Find where the given text appears and provide that cell's center as [x, y] coordinate. 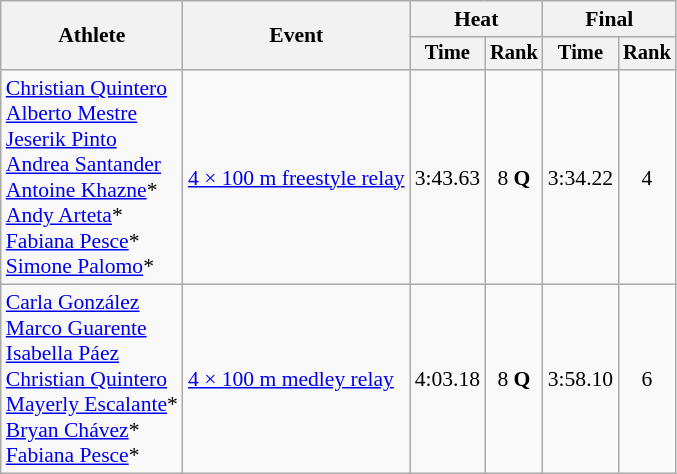
4 × 100 m freestyle relay [296, 177]
Heat [476, 19]
4 [647, 177]
Final [610, 19]
3:43.63 [448, 177]
Event [296, 36]
Christian QuinteroAlberto MestreJeserik PintoAndrea SantanderAntoine Khazne*Andy Arteta*Fabiana Pesce*Simone Palomo* [92, 177]
3:58.10 [580, 380]
3:34.22 [580, 177]
Carla GonzálezMarco GuarenteIsabella PáezChristian QuinteroMayerly Escalante*Bryan Chávez*Fabiana Pesce* [92, 380]
4:03.18 [448, 380]
6 [647, 380]
Athlete [92, 36]
4 × 100 m medley relay [296, 380]
